Return [X, Y] of the center of cell containing provided text 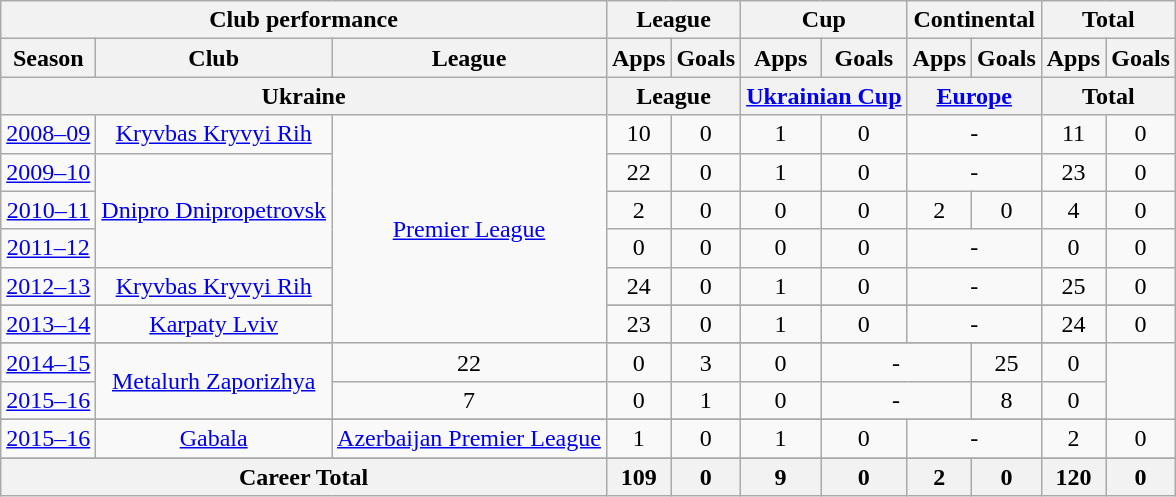
Dnipro Dnipropetrovsk [214, 210]
2014–15 [48, 362]
Gabala [214, 438]
10 [638, 134]
Cup [824, 20]
Ukraine [304, 96]
Career Total [304, 477]
Ukrainian Cup [824, 96]
Azerbaijan Premier League [470, 438]
2008–09 [48, 134]
9 [781, 477]
Karpaty Lviv [214, 324]
4 [1073, 210]
Metalurh Zaporizhya [214, 381]
2012–13 [48, 286]
8 [1007, 400]
Premier League [470, 229]
Continental [974, 20]
2010–11 [48, 210]
3 [706, 362]
120 [1073, 477]
Club performance [304, 20]
109 [638, 477]
11 [1073, 134]
2009–10 [48, 172]
7 [470, 400]
2011–12 [48, 248]
Club [214, 58]
Europe [974, 96]
Season [48, 58]
2013–14 [48, 324]
